Return [X, Y] of the center of cell containing provided text 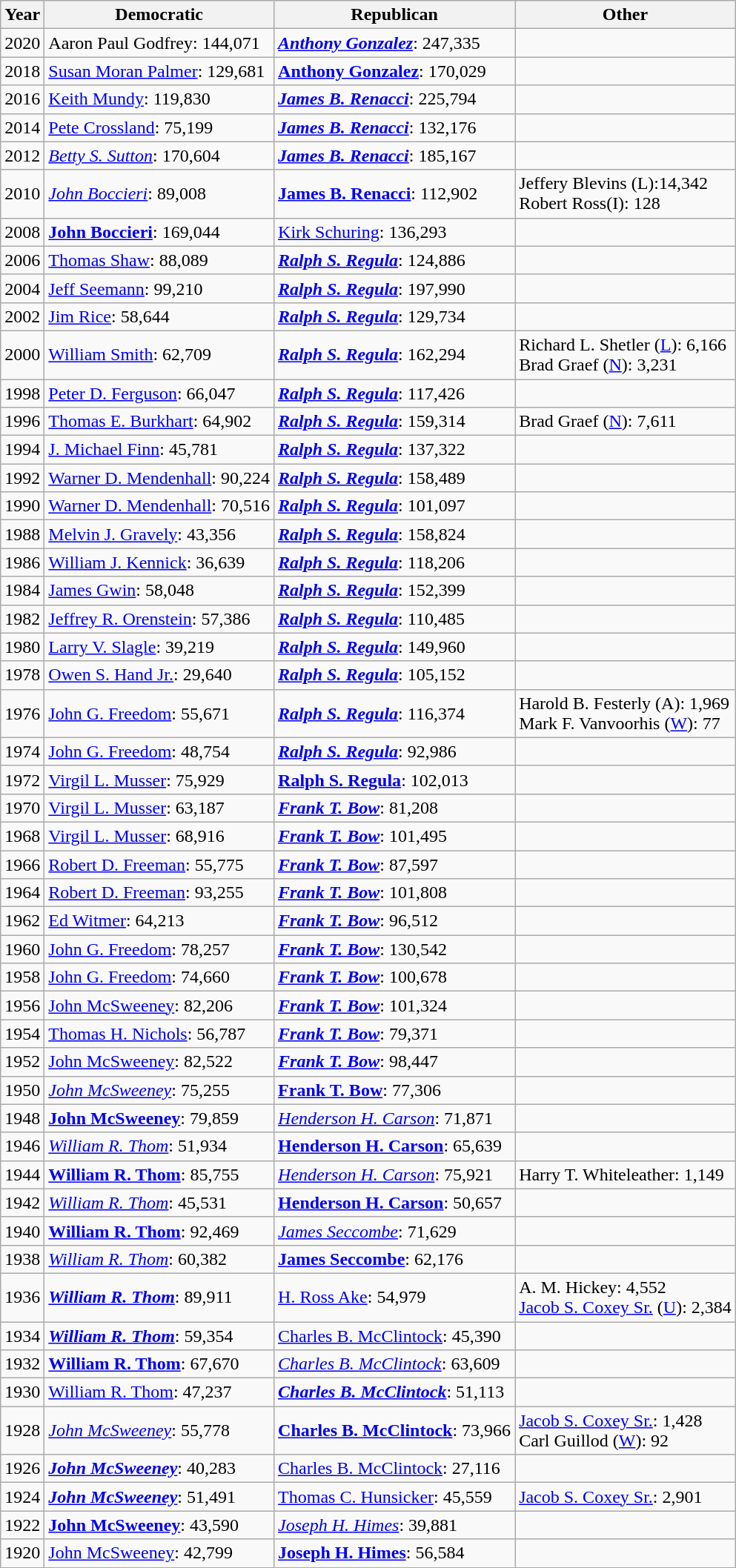
H. Ross Ake: 54,979 [394, 1297]
John McSweeney: 79,859 [159, 1118]
John G. Freedom: 55,671 [159, 713]
Charles B. McClintock: 63,609 [394, 1364]
John Boccieri: 169,044 [159, 232]
Ralph S. Regula: 152,399 [394, 591]
Jeffrey R. Orenstein: 57,386 [159, 619]
2010 [22, 194]
1994 [22, 450]
Virgil L. Musser: 68,916 [159, 836]
1972 [22, 780]
William R. Thom: 51,934 [159, 1146]
1974 [22, 751]
1982 [22, 619]
Brad Graef (N): 7,611 [626, 422]
Virgil L. Musser: 63,187 [159, 808]
1986 [22, 562]
Kirk Schuring: 136,293 [394, 232]
1954 [22, 1034]
1998 [22, 393]
1992 [22, 478]
Warner D. Mendenhall: 90,224 [159, 478]
Ralph S. Regula: 124,886 [394, 260]
William R. Thom: 85,755 [159, 1175]
Warner D. Mendenhall: 70,516 [159, 506]
1942 [22, 1203]
1934 [22, 1336]
1950 [22, 1090]
Ralph S. Regula: 197,990 [394, 288]
John McSweeney: 43,590 [159, 1525]
Ed Witmer: 64,213 [159, 921]
2016 [22, 99]
1990 [22, 506]
Henderson H. Carson: 75,921 [394, 1175]
William R. Thom: 67,670 [159, 1364]
Frank T. Bow: 96,512 [394, 921]
Ralph S. Regula: 105,152 [394, 675]
Harry T. Whiteleather: 1,149 [626, 1175]
William J. Kennick: 36,639 [159, 562]
John McSweeney: 55,778 [159, 1430]
1930 [22, 1392]
2020 [22, 43]
William R. Thom: 47,237 [159, 1392]
Joseph H. Himes: 39,881 [394, 1525]
Anthony Gonzalez: 170,029 [394, 71]
1980 [22, 647]
1964 [22, 893]
Susan Moran Palmer: 129,681 [159, 71]
William R. Thom: 45,531 [159, 1203]
Charles B. McClintock: 73,966 [394, 1430]
1932 [22, 1364]
Thomas C. Hunsicker: 45,559 [394, 1497]
2008 [22, 232]
Frank T. Bow: 101,324 [394, 1006]
Aaron Paul Godfrey: 144,071 [159, 43]
2002 [22, 316]
1984 [22, 591]
James B. Renacci: 185,167 [394, 156]
1970 [22, 808]
Frank T. Bow: 101,495 [394, 836]
J. Michael Finn: 45,781 [159, 450]
2000 [22, 354]
John McSweeney: 51,491 [159, 1497]
A. M. Hickey: 4,552Jacob S. Coxey Sr. (U): 2,384 [626, 1297]
1926 [22, 1469]
John McSweeney: 40,283 [159, 1469]
Virgil L. Musser: 75,929 [159, 780]
Henderson H. Carson: 65,639 [394, 1146]
1946 [22, 1146]
Frank T. Bow: 77,306 [394, 1090]
Ralph S. Regula: 129,734 [394, 316]
1956 [22, 1006]
Ralph S. Regula: 137,322 [394, 450]
Betty S. Sutton: 170,604 [159, 156]
1960 [22, 949]
James Gwin: 58,048 [159, 591]
Ralph S. Regula: 149,960 [394, 647]
Ralph S. Regula: 102,013 [394, 780]
James Seccombe: 71,629 [394, 1231]
William R. Thom: 60,382 [159, 1259]
John McSweeney: 75,255 [159, 1090]
1966 [22, 865]
Robert D. Freeman: 55,775 [159, 865]
William Smith: 62,709 [159, 354]
1920 [22, 1553]
Democratic [159, 15]
Jim Rice: 58,644 [159, 316]
Thomas H. Nichols: 56,787 [159, 1034]
1958 [22, 977]
Ralph S. Regula: 158,824 [394, 534]
1978 [22, 675]
Charles B. McClintock: 27,116 [394, 1469]
Henderson H. Carson: 71,871 [394, 1118]
Pete Crossland: 75,199 [159, 127]
Ralph S. Regula: 158,489 [394, 478]
Ralph S. Regula: 118,206 [394, 562]
John McSweeney: 82,522 [159, 1062]
Owen S. Hand Jr.: 29,640 [159, 675]
Thomas E. Burkhart: 64,902 [159, 422]
Frank T. Bow: 79,371 [394, 1034]
Charles B. McClintock: 45,390 [394, 1336]
Richard L. Shetler (L): 6,166Brad Graef (N): 3,231 [626, 354]
James B. Renacci: 132,176 [394, 127]
Keith Mundy: 119,830 [159, 99]
Other [626, 15]
1924 [22, 1497]
1936 [22, 1297]
Ralph S. Regula: 110,485 [394, 619]
William R. Thom: 59,354 [159, 1336]
Peter D. Ferguson: 66,047 [159, 393]
Frank T. Bow: 130,542 [394, 949]
Jacob S. Coxey Sr.: 1,428Carl Guillod (W): 92 [626, 1430]
Ralph S. Regula: 116,374 [394, 713]
Melvin J. Gravely: 43,356 [159, 534]
1944 [22, 1175]
1962 [22, 921]
Frank T. Bow: 98,447 [394, 1062]
Ralph S. Regula: 162,294 [394, 354]
Thomas Shaw: 88,089 [159, 260]
William R. Thom: 92,469 [159, 1231]
1938 [22, 1259]
James Seccombe: 62,176 [394, 1259]
1940 [22, 1231]
William R. Thom: 89,911 [159, 1297]
Frank T. Bow: 81,208 [394, 808]
1996 [22, 422]
Ralph S. Regula: 101,097 [394, 506]
2004 [22, 288]
Larry V. Slagle: 39,219 [159, 647]
John G. Freedom: 78,257 [159, 949]
Ralph S. Regula: 92,986 [394, 751]
2014 [22, 127]
1928 [22, 1430]
Ralph S. Regula: 117,426 [394, 393]
2006 [22, 260]
Republican [394, 15]
Jeff Seemann: 99,210 [159, 288]
1988 [22, 534]
Robert D. Freeman: 93,255 [159, 893]
Henderson H. Carson: 50,657 [394, 1203]
Frank T. Bow: 87,597 [394, 865]
1968 [22, 836]
1976 [22, 713]
James B. Renacci: 112,902 [394, 194]
2018 [22, 71]
Jeffery Blevins (L):14,342 Robert Ross(I): 128 [626, 194]
1922 [22, 1525]
Joseph H. Himes: 56,584 [394, 1553]
Year [22, 15]
John G. Freedom: 74,660 [159, 977]
Frank T. Bow: 100,678 [394, 977]
1948 [22, 1118]
2012 [22, 156]
Charles B. McClintock: 51,113 [394, 1392]
Jacob S. Coxey Sr.: 2,901 [626, 1497]
Anthony Gonzalez: 247,335 [394, 43]
Ralph S. Regula: 159,314 [394, 422]
John McSweeney: 82,206 [159, 1006]
James B. Renacci: 225,794 [394, 99]
John Boccieri: 89,008 [159, 194]
John McSweeney: 42,799 [159, 1553]
Frank T. Bow: 101,808 [394, 893]
Harold B. Festerly (A): 1,969Mark F. Vanvoorhis (W): 77 [626, 713]
John G. Freedom: 48,754 [159, 751]
1952 [22, 1062]
